Extract the [X, Y] coordinate from the center of the cell holding the provided text.  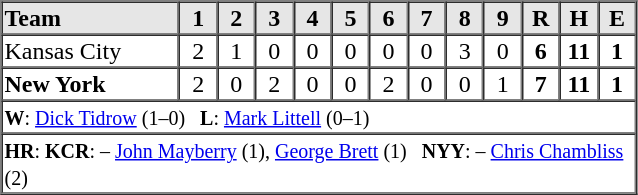
W: Dick Tidrow (1–0) L: Mark Littell (0–1) [319, 116]
9 [503, 18]
5 [350, 18]
Kansas City [91, 50]
R [541, 18]
E [617, 18]
H [579, 18]
8 [465, 18]
New York [91, 84]
Team [91, 18]
4 [312, 18]
HR: KCR: – John Mayberry (1), George Brett (1) NYY: – Chris Chambliss (2) [319, 164]
